Scan for the cell matching the given text and deliver its (x, y) coordinate at center. 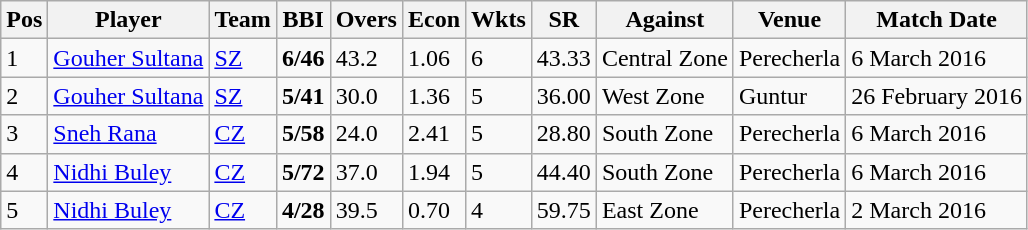
East Zone (664, 210)
2.41 (434, 134)
43.2 (366, 58)
Wkts (499, 20)
Guntur (789, 96)
28.80 (564, 134)
59.75 (564, 210)
Pos (24, 20)
Match Date (937, 20)
39.5 (366, 210)
1 (24, 58)
26 February 2016 (937, 96)
24.0 (366, 134)
1.94 (434, 172)
Central Zone (664, 58)
4/28 (303, 210)
37.0 (366, 172)
6/46 (303, 58)
2 (24, 96)
2 March 2016 (937, 210)
1.36 (434, 96)
6 (499, 58)
30.0 (366, 96)
1.06 (434, 58)
5/58 (303, 134)
Venue (789, 20)
5/41 (303, 96)
Sneh Rana (128, 134)
BBI (303, 20)
Against (664, 20)
Overs (366, 20)
SR (564, 20)
0.70 (434, 210)
Team (243, 20)
3 (24, 134)
36.00 (564, 96)
44.40 (564, 172)
43.33 (564, 58)
Player (128, 20)
5/72 (303, 172)
Econ (434, 20)
West Zone (664, 96)
